Return the (X, Y) coordinate for the center point of the cell that contains the specified text.  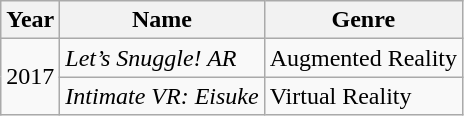
Name (162, 20)
2017 (30, 77)
Intimate VR: Eisuke (162, 96)
Genre (363, 20)
Virtual Reality (363, 96)
Let’s Snuggle! AR (162, 58)
Year (30, 20)
Augmented Reality (363, 58)
